Identify which cell holds the provided text, then report its (x, y) central coordinate. 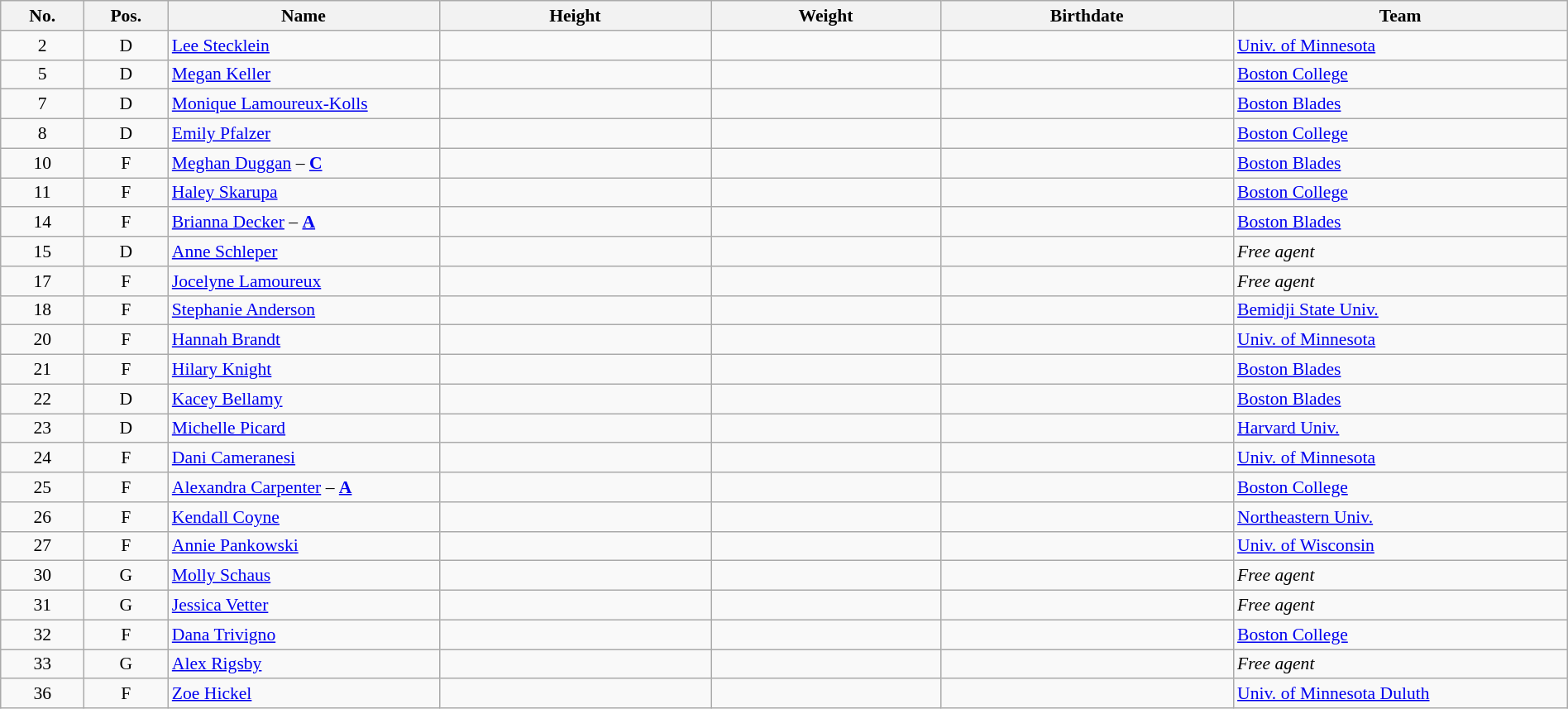
No. (43, 16)
7 (43, 104)
11 (43, 193)
Height (575, 16)
26 (43, 517)
Emily Pfalzer (304, 134)
Name (304, 16)
Lee Stecklein (304, 46)
Brianna Decker – A (304, 223)
Meghan Duggan – C (304, 163)
33 (43, 664)
32 (43, 635)
Univ. of Wisconsin (1400, 546)
Northeastern Univ. (1400, 517)
Dana Trivigno (304, 635)
17 (43, 281)
Dani Cameranesi (304, 458)
Hilary Knight (304, 370)
Alex Rigsby (304, 664)
27 (43, 546)
21 (43, 370)
Univ. of Minnesota Duluth (1400, 694)
Jessica Vetter (304, 606)
Monique Lamoureux-Kolls (304, 104)
Harvard Univ. (1400, 429)
31 (43, 606)
30 (43, 576)
23 (43, 429)
Weight (826, 16)
Stephanie Anderson (304, 310)
Megan Keller (304, 74)
Kacey Bellamy (304, 399)
Anne Schleper (304, 252)
10 (43, 163)
8 (43, 134)
18 (43, 310)
15 (43, 252)
Michelle Picard (304, 429)
24 (43, 458)
22 (43, 399)
Alexandra Carpenter – A (304, 487)
2 (43, 46)
14 (43, 223)
36 (43, 694)
20 (43, 340)
Annie Pankowski (304, 546)
Jocelyne Lamoureux (304, 281)
Haley Skarupa (304, 193)
Birthdate (1087, 16)
Zoe Hickel (304, 694)
Bemidji State Univ. (1400, 310)
Team (1400, 16)
Kendall Coyne (304, 517)
25 (43, 487)
Pos. (126, 16)
Hannah Brandt (304, 340)
5 (43, 74)
Molly Schaus (304, 576)
